From the cell containing the given text, extract its center point as (x, y) coordinate. 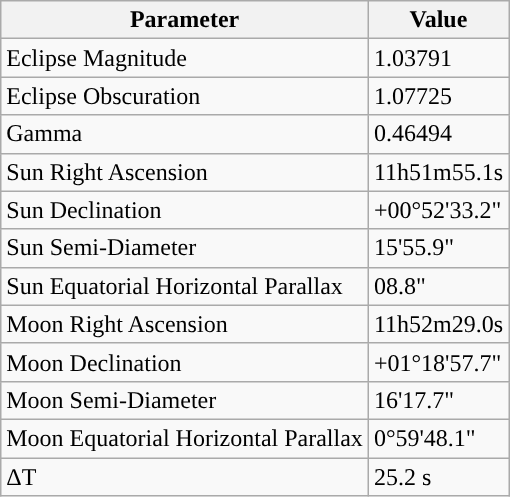
Moon Declination (185, 362)
Sun Declination (185, 210)
0.46494 (438, 134)
25.2 s (438, 477)
08.8" (438, 286)
11h51m55.1s (438, 172)
Sun Right Ascension (185, 172)
Gamma (185, 134)
1.03791 (438, 58)
Sun Semi-Diameter (185, 248)
1.07725 (438, 96)
Moon Equatorial Horizontal Parallax (185, 438)
ΔT (185, 477)
Value (438, 20)
Eclipse Obscuration (185, 96)
11h52m29.0s (438, 324)
15'55.9" (438, 248)
+00°52'33.2" (438, 210)
Eclipse Magnitude (185, 58)
16'17.7" (438, 400)
0°59'48.1" (438, 438)
Moon Right Ascension (185, 324)
Sun Equatorial Horizontal Parallax (185, 286)
Moon Semi-Diameter (185, 400)
+01°18'57.7" (438, 362)
Parameter (185, 20)
